Search for the cell housing the specified text and yield its (X, Y) center coordinate. 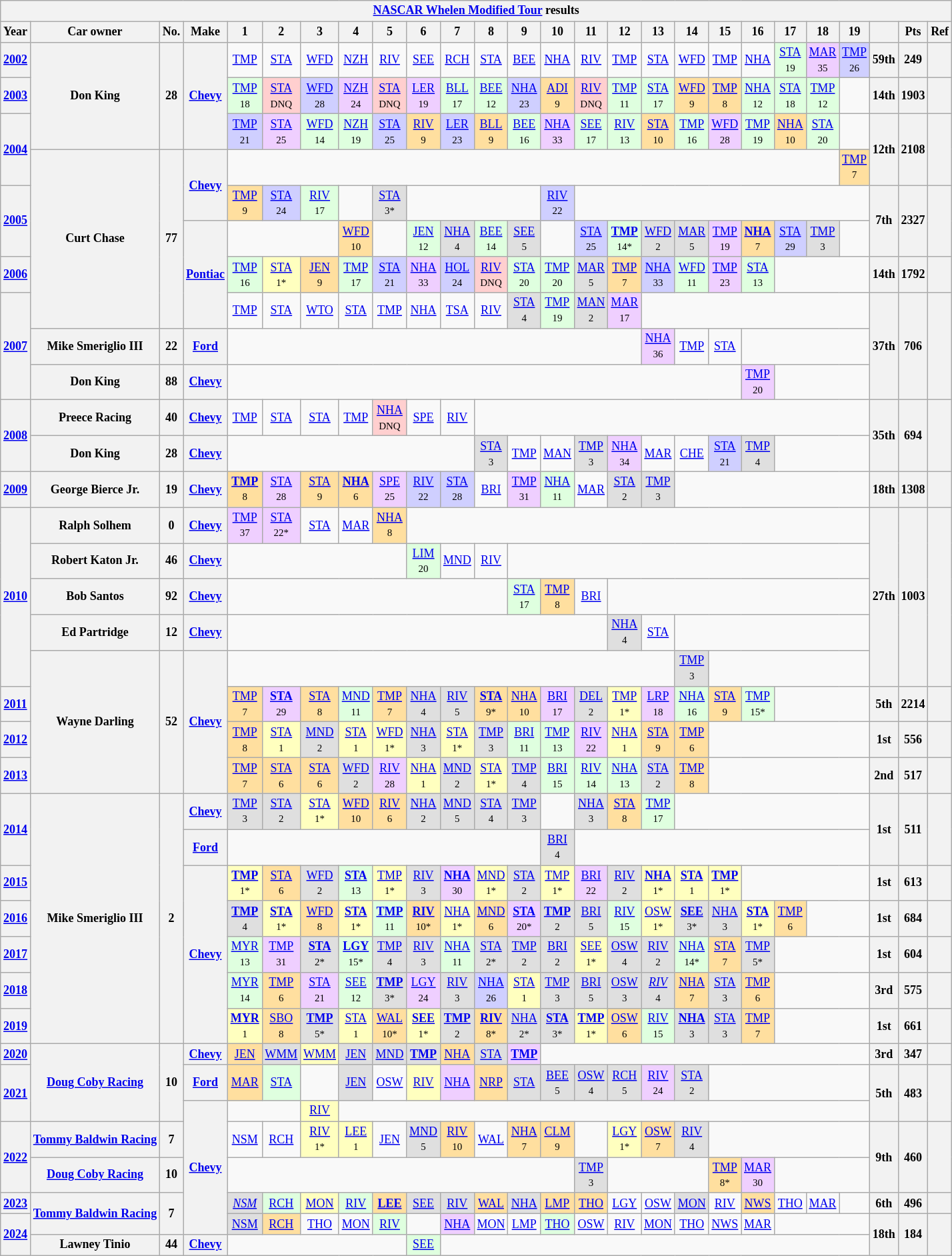
Year (16, 32)
SEE 17 (591, 131)
2022 (16, 1157)
BLL 17 (457, 96)
OSW 4 (625, 955)
40 (171, 418)
TMP 15* (758, 704)
LER 23 (457, 131)
2018 (16, 991)
RIV24 (659, 1083)
249 (913, 60)
2004 (16, 149)
MND 6 (491, 919)
483 (913, 1093)
661 (913, 1026)
TMP 37 (245, 525)
2010 (16, 597)
6 (424, 32)
TMP 23 (725, 275)
WTO (320, 311)
MND5 (424, 1139)
NASCAR Whelen Modified Tour results (476, 11)
MAR 17 (625, 311)
684 (913, 919)
NHA 36 (659, 346)
MND 1* (491, 883)
13 (659, 32)
WFD 11 (692, 275)
Lawney Tinio (95, 1245)
BRI 2 (557, 955)
DEL 2 (591, 704)
JEN 9 (320, 275)
TMP 12 (823, 96)
Preece Racing (95, 418)
511 (913, 829)
RIV 28 (389, 776)
RIV 8* (491, 1026)
8 (491, 32)
OSW7 (659, 1139)
NHA7 (524, 1139)
2020 (16, 1055)
WFD 9 (692, 96)
OSW 1* (659, 919)
RIV 9 (424, 131)
STA 20* (524, 919)
604 (913, 955)
2003 (16, 96)
LEE (389, 1203)
NHA 30 (457, 883)
George Bierce Jr. (95, 489)
7th (884, 221)
OSW4 (591, 1083)
694 (913, 436)
STA 24 (281, 203)
88 (171, 382)
RIV10 (457, 1139)
NHA 23 (524, 96)
STA 9* (491, 704)
BEE (524, 60)
OSW 6 (625, 1026)
22 (171, 346)
BRI 11 (524, 740)
STA 18 (790, 96)
TMP 13 (557, 740)
1003 (913, 597)
MAR 35 (823, 60)
CLM9 (557, 1139)
LRP 18 (659, 704)
TMP 18 (245, 96)
LGY 15* (356, 955)
SPE 25 (389, 489)
2108 (913, 149)
LGY (625, 1203)
2013 (16, 776)
NHA 6 (356, 489)
2019 (16, 1026)
MAR30 (758, 1175)
Bob Santos (95, 597)
NHA 26 (491, 991)
347 (913, 1055)
613 (913, 883)
SEE 12 (356, 991)
Ed Partridge (95, 633)
2011 (16, 704)
2327 (913, 221)
37th (884, 347)
ADI 9 (557, 96)
2005 (16, 221)
Pontiac (205, 275)
TMP 21 (245, 131)
NHA 12 (758, 96)
16 (758, 32)
CHE (692, 453)
14 (692, 32)
RIV 13 (625, 131)
Ralph Solhem (95, 525)
Robert Katon Jr. (95, 561)
JEN 12 (424, 239)
BRI 22 (591, 883)
RIV 17 (320, 203)
BEE 14 (491, 239)
706 (913, 347)
TMP 14* (625, 239)
RCH5 (625, 1083)
2021 (16, 1093)
BRI 17 (557, 704)
NHA 2* (524, 1026)
46 (171, 561)
BRI 4 (557, 847)
9th (884, 1157)
460 (913, 1157)
MYR 1 (245, 1026)
2017 (16, 955)
RIV1* (320, 1139)
Ref (940, 32)
2024 (16, 1234)
SBO 8 (281, 1026)
92 (171, 597)
NZH 24 (356, 96)
BEE 12 (491, 96)
15 (725, 32)
LIM 20 (424, 561)
TMP8* (725, 1175)
1 (245, 32)
NZH 19 (356, 131)
18 (823, 32)
1308 (913, 489)
MYR 14 (245, 991)
WAL 10* (389, 1026)
STA 7 (725, 955)
SEE 5 (524, 239)
LEE1 (356, 1139)
BLL 9 (491, 131)
44 (171, 1245)
NHA 34 (625, 453)
2002 (16, 60)
2009 (16, 489)
12th (884, 149)
556 (913, 740)
2008 (16, 436)
17 (790, 32)
WFD 8 (320, 919)
NRP (491, 1083)
NHA 2 (424, 811)
3 (320, 32)
2nd (884, 776)
BRI 15 (557, 776)
184 (913, 1234)
NHA 8 (389, 525)
TMP 3* (389, 991)
Curt Chase (95, 239)
6th (884, 1203)
RIV 14 (591, 776)
LER 19 (424, 96)
5 (389, 32)
NZH (356, 60)
1903 (913, 96)
NHA 16 (692, 704)
27th (884, 597)
77 (171, 239)
LGY 24 (424, 991)
HOL 24 (457, 275)
NHA DNQ (389, 418)
NHA 13 (625, 776)
LGY1* (625, 1139)
WFD 1* (389, 740)
RIV 5 (457, 704)
MAN 2 (591, 311)
MAN (557, 453)
59th (884, 60)
11 (591, 32)
Pts (913, 32)
2014 (16, 829)
TSA (457, 311)
575 (913, 991)
SPE (424, 418)
517 (913, 776)
Wayne Darling (95, 723)
496 (913, 1203)
BEE 16 (524, 131)
RIV 6 (389, 811)
BEE 5 (557, 1083)
2006 (16, 275)
0 (171, 525)
52 (171, 723)
STA 10 (659, 131)
WFD 14 (320, 131)
1792 (913, 275)
2007 (16, 347)
TMP 9 (245, 203)
No. (171, 32)
2012 (16, 740)
RIV4 (692, 1139)
2023 (16, 1203)
2015 (16, 883)
MYR 13 (245, 955)
2016 (16, 919)
2214 (913, 704)
TMP3 (591, 1175)
4 (356, 32)
STA 22* (281, 525)
TMP 26 (855, 60)
Car owner (95, 32)
RIV 4 (659, 991)
STA 19 (790, 60)
OSW 3 (625, 991)
SEE 3* (692, 919)
STA2 (692, 1083)
MND 11 (356, 704)
NHA 14* (692, 955)
MND 5 (457, 811)
9 (524, 32)
Make (205, 32)
35th (884, 436)
RIV 10* (424, 919)
